Pinpoint the cell where the given text exists, returning its (X, Y) midpoint coordinate. 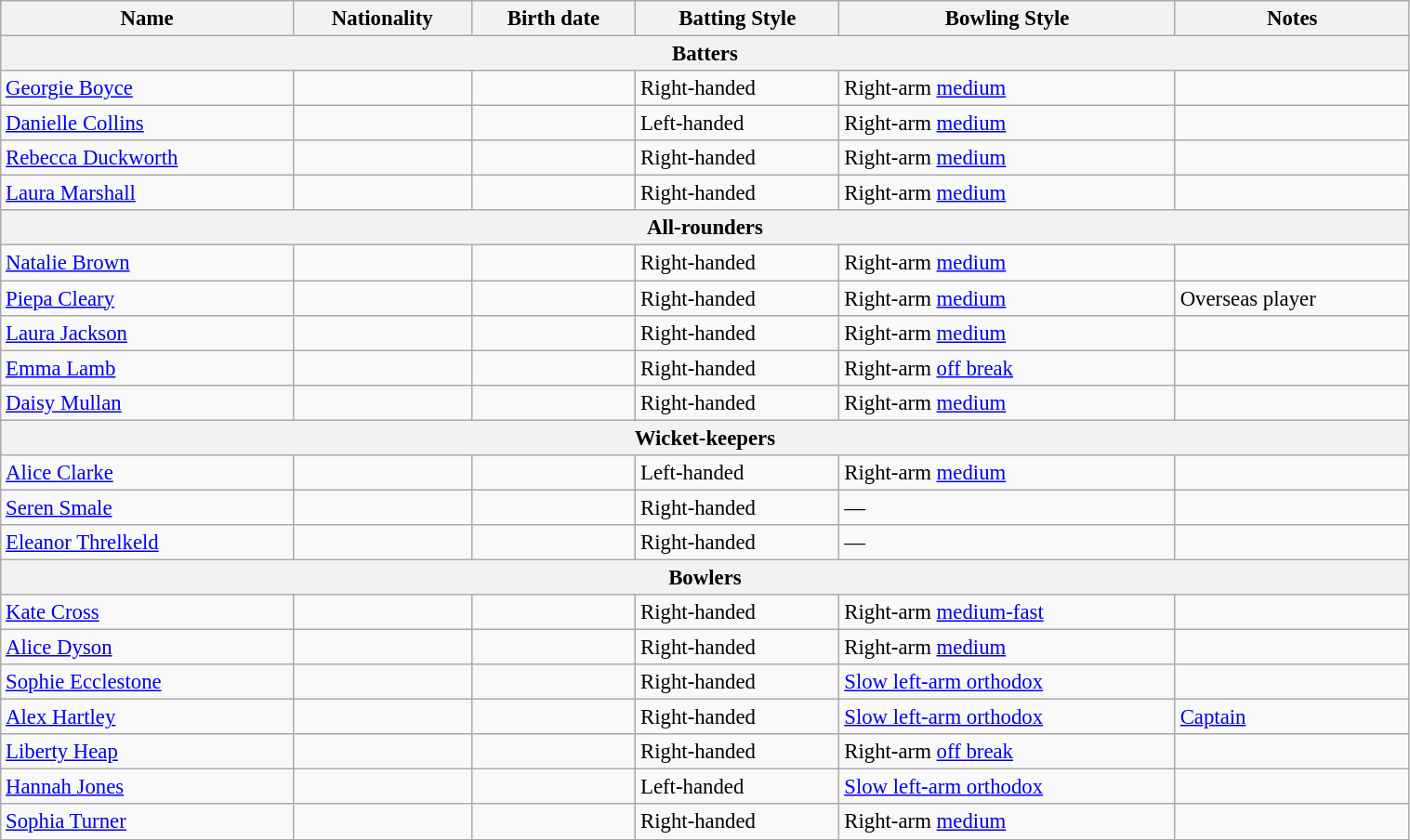
Seren Smale (147, 507)
Sophia Turner (147, 822)
Batters (705, 54)
Georgie Boyce (147, 88)
Wicket-keepers (705, 438)
All-rounders (705, 228)
Piepa Cleary (147, 298)
Natalie Brown (147, 263)
Notes (1292, 19)
Emma Lamb (147, 368)
Daisy Mullan (147, 402)
Liberty Heap (147, 752)
Rebecca Duckworth (147, 158)
Bowling Style (1008, 19)
Danielle Collins (147, 124)
Laura Jackson (147, 333)
Hannah Jones (147, 787)
Nationality (382, 19)
Overseas player (1292, 298)
Laura Marshall (147, 193)
Alice Dyson (147, 648)
Batting Style (738, 19)
Sophie Ecclestone (147, 682)
Alice Clarke (147, 473)
Kate Cross (147, 612)
Right-arm medium-fast (1008, 612)
Bowlers (705, 577)
Name (147, 19)
Alex Hartley (147, 717)
Eleanor Threlkeld (147, 543)
Captain (1292, 717)
Birth date (554, 19)
